Scan for the cell matching the given text and deliver its [X, Y] coordinate at center. 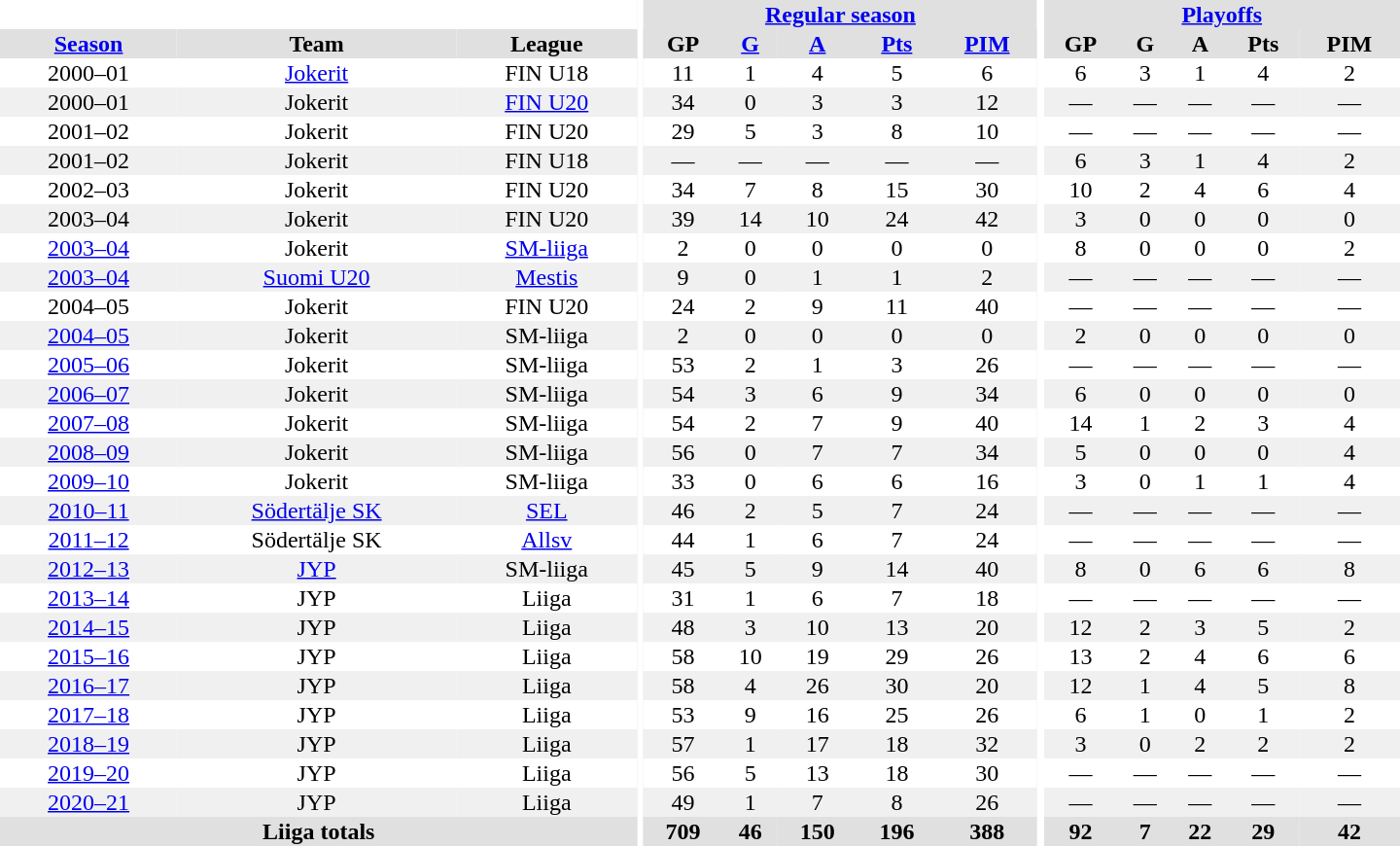
2005–06 [88, 365]
Liiga totals [319, 831]
33 [683, 481]
2018–19 [88, 744]
2019–20 [88, 773]
92 [1080, 831]
196 [897, 831]
Mestis [546, 277]
31 [683, 598]
709 [683, 831]
2011–12 [88, 540]
Season [88, 44]
15 [897, 190]
25 [897, 715]
44 [683, 540]
48 [683, 627]
Playoffs [1221, 15]
39 [683, 219]
49 [683, 802]
Suomi U20 [317, 277]
19 [818, 656]
2009–10 [88, 481]
2010–11 [88, 511]
2014–15 [88, 627]
2002–03 [88, 190]
SEL [546, 511]
45 [683, 569]
2012–13 [88, 569]
2006–07 [88, 394]
2017–18 [88, 715]
388 [987, 831]
League [546, 44]
2015–16 [88, 656]
2020–21 [88, 802]
2007–08 [88, 423]
22 [1200, 831]
32 [987, 744]
150 [818, 831]
17 [818, 744]
2016–17 [88, 686]
57 [683, 744]
Regular season [840, 15]
2013–14 [88, 598]
Team [317, 44]
Allsv [546, 540]
2008–09 [88, 452]
